Return the (X, Y) coordinate for the center point of the cell that contains the specified text.  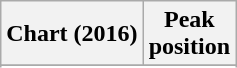
Peak position (189, 34)
Chart (2016) (72, 34)
